Determine the (x, y) coordinate at the center of the cell enclosing the given text.  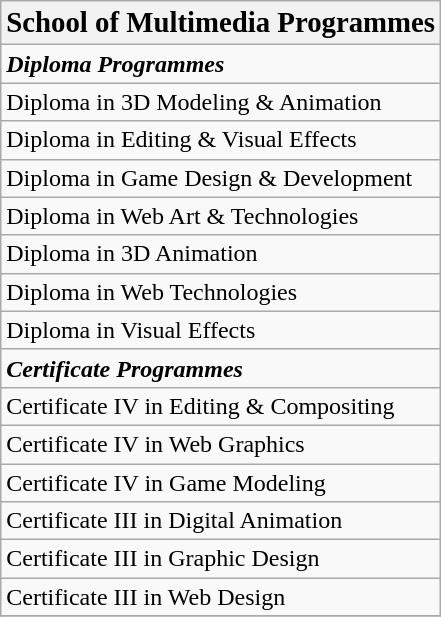
Diploma in Web Art & Technologies (221, 216)
Diploma in 3D Animation (221, 254)
Certificate IV in Editing & Compositing (221, 406)
Diploma in Game Design & Development (221, 178)
Certificate Programmes (221, 368)
Certificate IV in Web Graphics (221, 444)
Diploma in Editing & Visual Effects (221, 140)
Diploma in 3D Modeling & Animation (221, 102)
Certificate III in Digital Animation (221, 521)
School of Multimedia Programmes (221, 23)
Certificate III in Web Design (221, 597)
Certificate III in Graphic Design (221, 559)
Certificate IV in Game Modeling (221, 483)
Diploma in Visual Effects (221, 330)
Diploma Programmes (221, 64)
Diploma in Web Technologies (221, 292)
